Output the [x, y] coordinate of the center of the cell containing the given text.  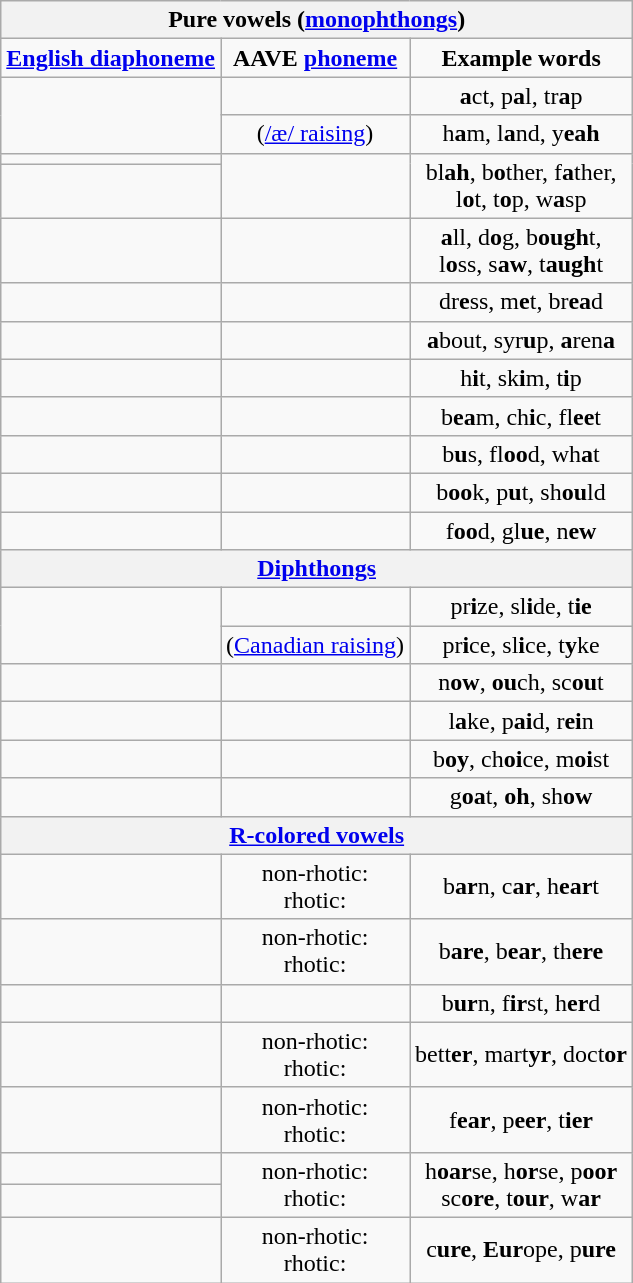
hit, skim, tip [522, 378]
English diaphoneme [111, 58]
blah, bother, father, lot, top, wasp [522, 186]
AAVE phoneme [316, 58]
Pure vowels (monophthongs) [317, 20]
hoarse, horse, poor score, tour, war [522, 1184]
Example words [522, 58]
all, dog, bought, loss, saw, taught [522, 250]
better, martyr, doctor [522, 1054]
barn, car, heart [522, 886]
bus, flood, what [522, 454]
prize, slide, tie [522, 607]
ham, land, yeah [522, 134]
R-colored vowels [317, 835]
dress, met, bread [522, 302]
now, ouch, scout [522, 683]
burn, first, herd [522, 1003]
(Canadian raising) [316, 645]
Diphthongs [317, 569]
cure, Europe, pure [522, 1250]
fear, peer, tier [522, 1120]
food, glue, new [522, 531]
(/æ/ raising) [316, 134]
lake, paid, rein [522, 721]
book, put, should [522, 492]
boy, choice, moist [522, 759]
goat, oh, show [522, 797]
about, syrup, arena [522, 340]
beam, chic, fleet [522, 416]
bare, bear, there [522, 952]
price, slice, tyke [522, 645]
act, pal, trap [522, 96]
